Capture the cell that displays the provided text and extract its [x, y] central coordinate. 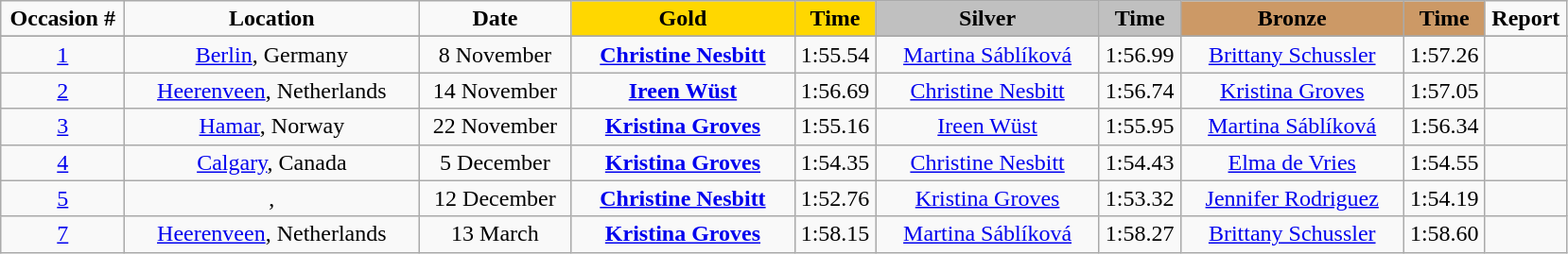
Occasion # [62, 19]
8 November [496, 55]
1:55.95 [1140, 127]
1:54.43 [1140, 162]
1:53.32 [1140, 198]
1:54.35 [835, 162]
1:57.05 [1444, 91]
1:58.27 [1140, 234]
5 December [496, 162]
2 [62, 91]
Calgary, Canada [272, 162]
1:54.55 [1444, 162]
Report [1525, 19]
1:58.15 [835, 234]
1 [62, 55]
, [272, 198]
1:54.19 [1444, 198]
Location [272, 19]
Hamar, Norway [272, 127]
Berlin, Germany [272, 55]
1:56.69 [835, 91]
3 [62, 127]
22 November [496, 127]
1:56.34 [1444, 127]
12 December [496, 198]
1:58.60 [1444, 234]
1:56.99 [1140, 55]
1:55.54 [835, 55]
1:56.74 [1140, 91]
7 [62, 234]
Gold [683, 19]
14 November [496, 91]
Elma de Vries [1292, 162]
1:55.16 [835, 127]
1:52.76 [835, 198]
Silver [987, 19]
4 [62, 162]
Jennifer Rodriguez [1292, 198]
Bronze [1292, 19]
1:57.26 [1444, 55]
Date [496, 19]
13 March [496, 234]
5 [62, 198]
